Capture the cell that displays the provided text and extract its (X, Y) central coordinate. 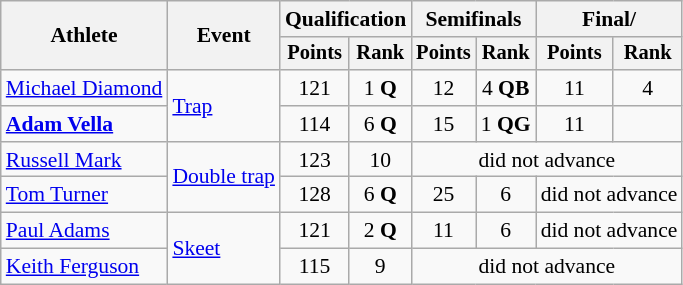
Athlete (84, 36)
Adam Vella (84, 124)
2 Q (380, 231)
12 (443, 88)
4 (648, 88)
15 (443, 124)
25 (443, 195)
Trap (224, 106)
123 (314, 160)
Final/ (610, 19)
Tom Turner (84, 195)
115 (314, 267)
Keith Ferguson (84, 267)
Paul Adams (84, 231)
1 QG (506, 124)
Russell Mark (84, 160)
9 (380, 267)
1 Q (380, 88)
10 (380, 160)
Qualification (346, 19)
114 (314, 124)
Event (224, 36)
Semifinals (473, 19)
Michael Diamond (84, 88)
Skeet (224, 248)
128 (314, 195)
4 QB (506, 88)
Double trap (224, 178)
